Identify which cell holds the provided text, then report its [X, Y] central coordinate. 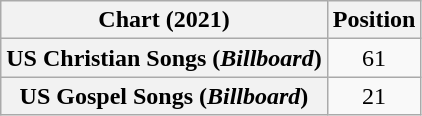
Position [374, 20]
Chart (2021) [164, 20]
US Gospel Songs (Billboard) [164, 96]
61 [374, 58]
21 [374, 96]
US Christian Songs (Billboard) [164, 58]
